Determine the (X, Y) coordinate at the center of the cell enclosing the given text.  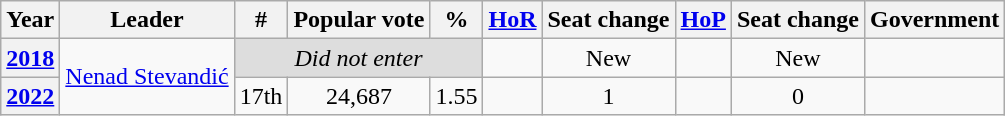
Government (934, 20)
17th (261, 96)
% (456, 20)
1 (608, 96)
1.55 (456, 96)
Popular vote (359, 20)
Did not enter (358, 58)
Leader (147, 20)
Nenad Stevandić (147, 77)
0 (798, 96)
Year (30, 20)
HoP (703, 20)
24,687 (359, 96)
2018 (30, 58)
HoR (512, 20)
2022 (30, 96)
# (261, 20)
